Pinpoint the cell where the given text exists, returning its (x, y) midpoint coordinate. 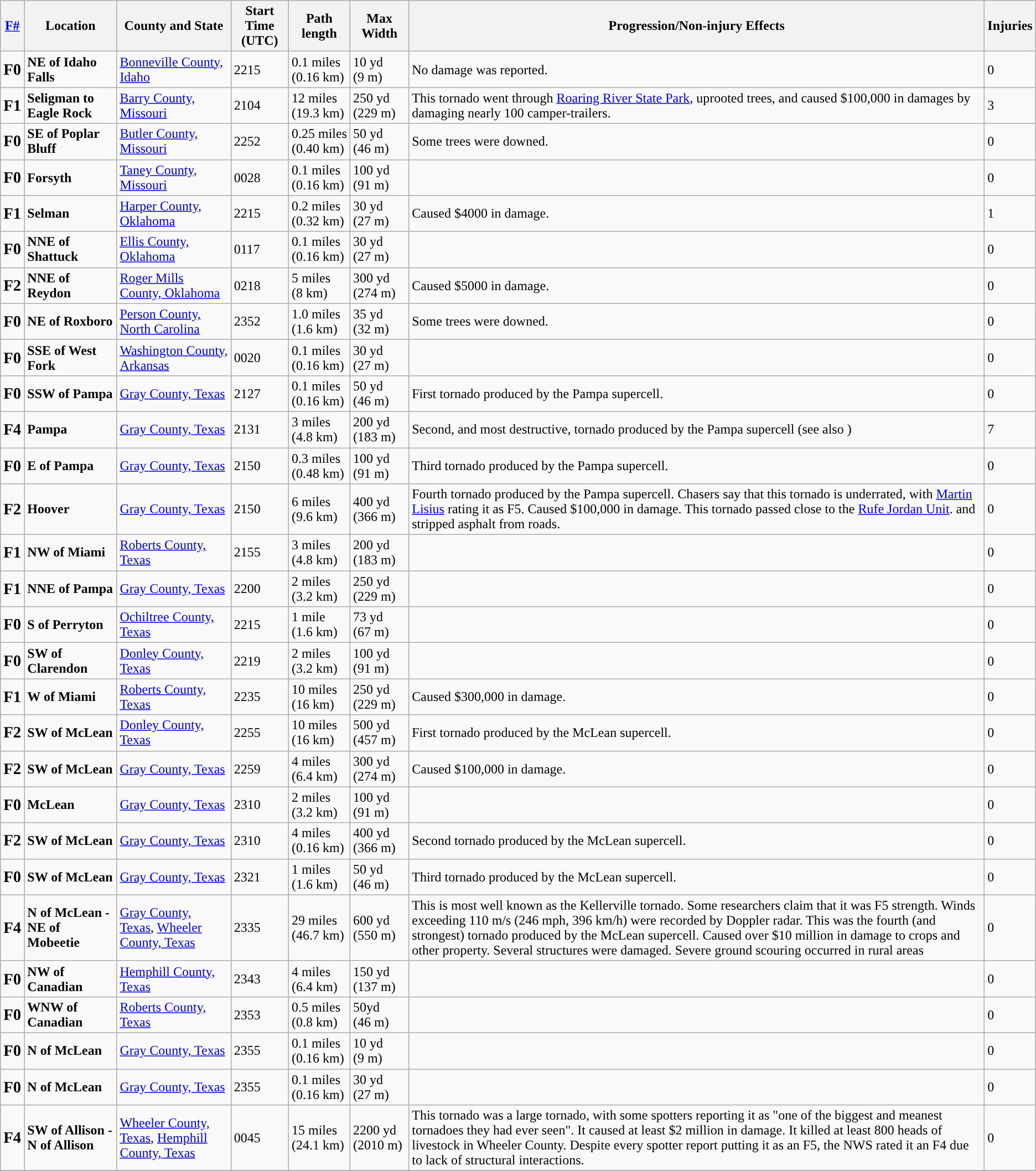
Ellis County, Oklahoma (174, 249)
NW of Canadian (71, 979)
Injuries (1010, 26)
Washington County, Arkansas (174, 358)
Ochiltree County, Texas (174, 625)
0117 (260, 249)
2252 (260, 142)
Seligman to Eagle Rock (71, 105)
0028 (260, 177)
0.25 miles (0.40 km) (319, 142)
2343 (260, 979)
2155 (260, 553)
Second, and most destructive, tornado produced by the Pampa supercell (see also ) (697, 430)
Forsyth (71, 177)
Taney County, Missouri (174, 177)
0.3 miles (0.48 km) (319, 465)
N of McLean - NE of Mobeetie (71, 928)
Wheeler County, Texas, Hemphill County, Texas (174, 1138)
12 miles (19.3 km) (319, 105)
Roger Mills County, Oklahoma (174, 286)
SSE of West Fork (71, 358)
Start Time (UTC) (260, 26)
Caused $4000 in damage. (697, 214)
2127 (260, 393)
2335 (260, 928)
50yd (46 m) (379, 1014)
0218 (260, 286)
S of Perryton (71, 625)
SE of Poplar Bluff (71, 142)
Person County, North Carolina (174, 321)
Caused $5000 in damage. (697, 286)
NW of Miami (71, 553)
500 yd (457 m) (379, 733)
NNE of Pampa (71, 589)
2235 (260, 697)
Second tornado produced by the McLean supercell. (697, 840)
Bonneville County, Idaho (174, 70)
First tornado produced by the Pampa supercell. (697, 393)
NE of Roxboro (71, 321)
0.2 miles (0.32 km) (319, 214)
2255 (260, 733)
Selman (71, 214)
15 miles (24.1 km) (319, 1138)
73 yd (67 m) (379, 625)
Gray County, Texas, Wheeler County, Texas (174, 928)
0.5 miles (0.8 km) (319, 1014)
2131 (260, 430)
NNE of Shattuck (71, 249)
NNE of Reydon (71, 286)
0020 (260, 358)
2219 (260, 661)
County and State (174, 26)
2200 (260, 589)
Max Width (379, 26)
SSW of Pampa (71, 393)
This tornado went through Roaring River State Park, uprooted trees, and caused $100,000 in damages by damaging nearly 100 camper-trailers. (697, 105)
Caused $300,000 in damage. (697, 697)
1 mile (1.6 km) (319, 625)
Hemphill County, Texas (174, 979)
2321 (260, 877)
2352 (260, 321)
Path length (319, 26)
Hoover (71, 509)
1 (1010, 214)
2259 (260, 768)
First tornado produced by the McLean supercell. (697, 733)
NE of Idaho Falls (71, 70)
600 yd (550 m) (379, 928)
Third tornado produced by the Pampa supercell. (697, 465)
E of Pampa (71, 465)
7 (1010, 430)
2104 (260, 105)
Caused $100,000 in damage. (697, 768)
Harper County, Oklahoma (174, 214)
SW of Clarendon (71, 661)
5 miles (8 km) (319, 286)
Butler County, Missouri (174, 142)
Progression/Non-injury Effects (697, 26)
Location (71, 26)
3 (1010, 105)
4 miles (0.16 km) (319, 840)
Pampa (71, 430)
Barry County, Missouri (174, 105)
1.0 miles (1.6 km) (319, 321)
No damage was reported. (697, 70)
29 miles (46.7 km) (319, 928)
6 miles (9.6 km) (319, 509)
2353 (260, 1014)
0045 (260, 1138)
2200 yd (2010 m) (379, 1138)
35 yd (32 m) (379, 321)
Third tornado produced by the McLean supercell. (697, 877)
1 miles (1.6 km) (319, 877)
W of Miami (71, 697)
WNW of Canadian (71, 1014)
F# (12, 26)
SW of Allison - N of Allison (71, 1138)
McLean (71, 805)
150 yd (137 m) (379, 979)
